From the cell containing the given text, extract its center point as [x, y] coordinate. 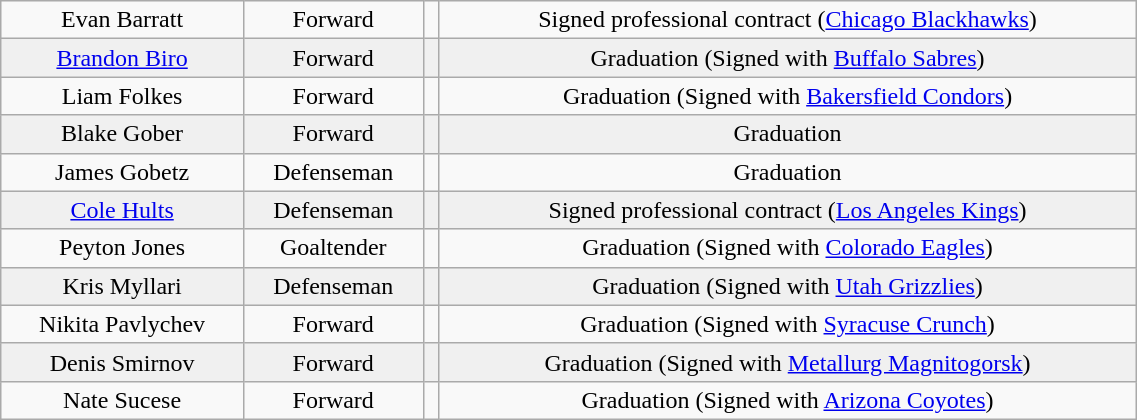
Brandon Biro [122, 58]
James Gobetz [122, 172]
Denis Smirnov [122, 362]
Peyton Jones [122, 248]
Cole Hults [122, 210]
Liam Folkes [122, 96]
Graduation (Signed with Metallurg Magnitogorsk) [788, 362]
Graduation (Signed with Buffalo Sabres) [788, 58]
Goaltender [333, 248]
Graduation (Signed with Colorado Eagles) [788, 248]
Evan Barratt [122, 20]
Kris Myllari [122, 286]
Signed professional contract (Chicago Blackhawks) [788, 20]
Graduation (Signed with Utah Grizzlies) [788, 286]
Graduation (Signed with Arizona Coyotes) [788, 400]
Graduation (Signed with Syracuse Crunch) [788, 324]
Nikita Pavlychev [122, 324]
Signed professional contract (Los Angeles Kings) [788, 210]
Nate Sucese [122, 400]
Blake Gober [122, 134]
Graduation (Signed with Bakersfield Condors) [788, 96]
